Extract the (x, y) coordinate from the center of the cell holding the provided text.  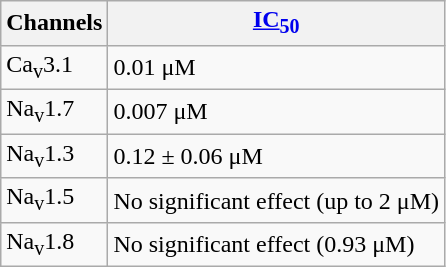
IC50 (276, 23)
No significant effect (0.93 μM) (276, 244)
No significant effect (up to 2 μΜ) (276, 200)
Nav1.3 (54, 156)
Nav1.5 (54, 200)
0.01 μM (276, 67)
0.12 ± 0.06 μM (276, 156)
0.007 μM (276, 111)
Channels (54, 23)
Nav1.8 (54, 244)
Cav3.1 (54, 67)
Nav1.7 (54, 111)
